Pinpoint the cell where the given text exists, returning its (X, Y) midpoint coordinate. 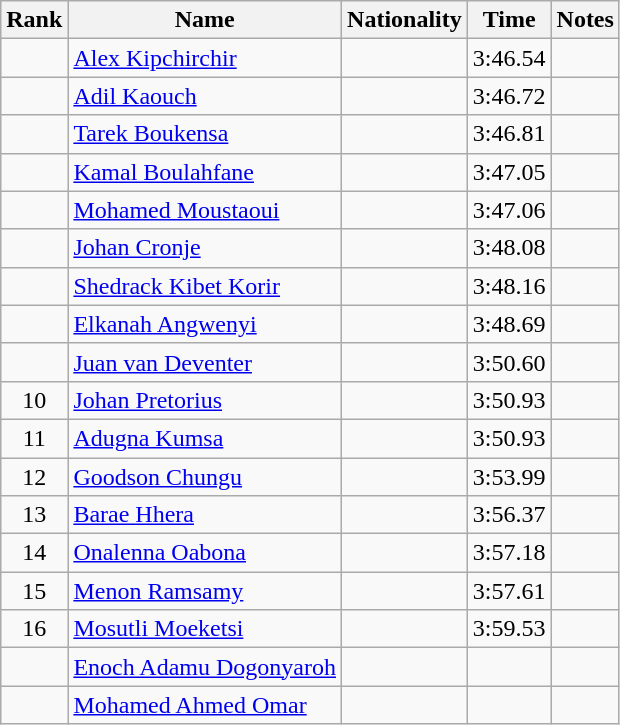
Onalenna Oabona (205, 553)
16 (34, 629)
Goodson Chungu (205, 477)
3:56.37 (509, 515)
3:53.99 (509, 477)
Menon Ramsamy (205, 591)
Johan Pretorius (205, 400)
Mosutli Moeketsi (205, 629)
Enoch Adamu Dogonyaroh (205, 667)
3:48.69 (509, 324)
10 (34, 400)
Name (205, 20)
Kamal Boulahfane (205, 172)
3:57.61 (509, 591)
Rank (34, 20)
Alex Kipchirchir (205, 58)
Mohamed Ahmed Omar (205, 705)
Adugna Kumsa (205, 438)
14 (34, 553)
3:47.06 (509, 210)
Mohamed Moustaoui (205, 210)
15 (34, 591)
Barae Hhera (205, 515)
13 (34, 515)
Shedrack Kibet Korir (205, 286)
Time (509, 20)
3:50.60 (509, 362)
3:46.72 (509, 96)
3:59.53 (509, 629)
3:47.05 (509, 172)
3:57.18 (509, 553)
3:46.54 (509, 58)
Nationality (405, 20)
Tarek Boukensa (205, 134)
Notes (585, 20)
3:48.16 (509, 286)
3:46.81 (509, 134)
Adil Kaouch (205, 96)
11 (34, 438)
3:48.08 (509, 248)
Juan van Deventer (205, 362)
Johan Cronje (205, 248)
Elkanah Angwenyi (205, 324)
12 (34, 477)
